Find where the given text appears and provide that cell's center as [x, y] coordinate. 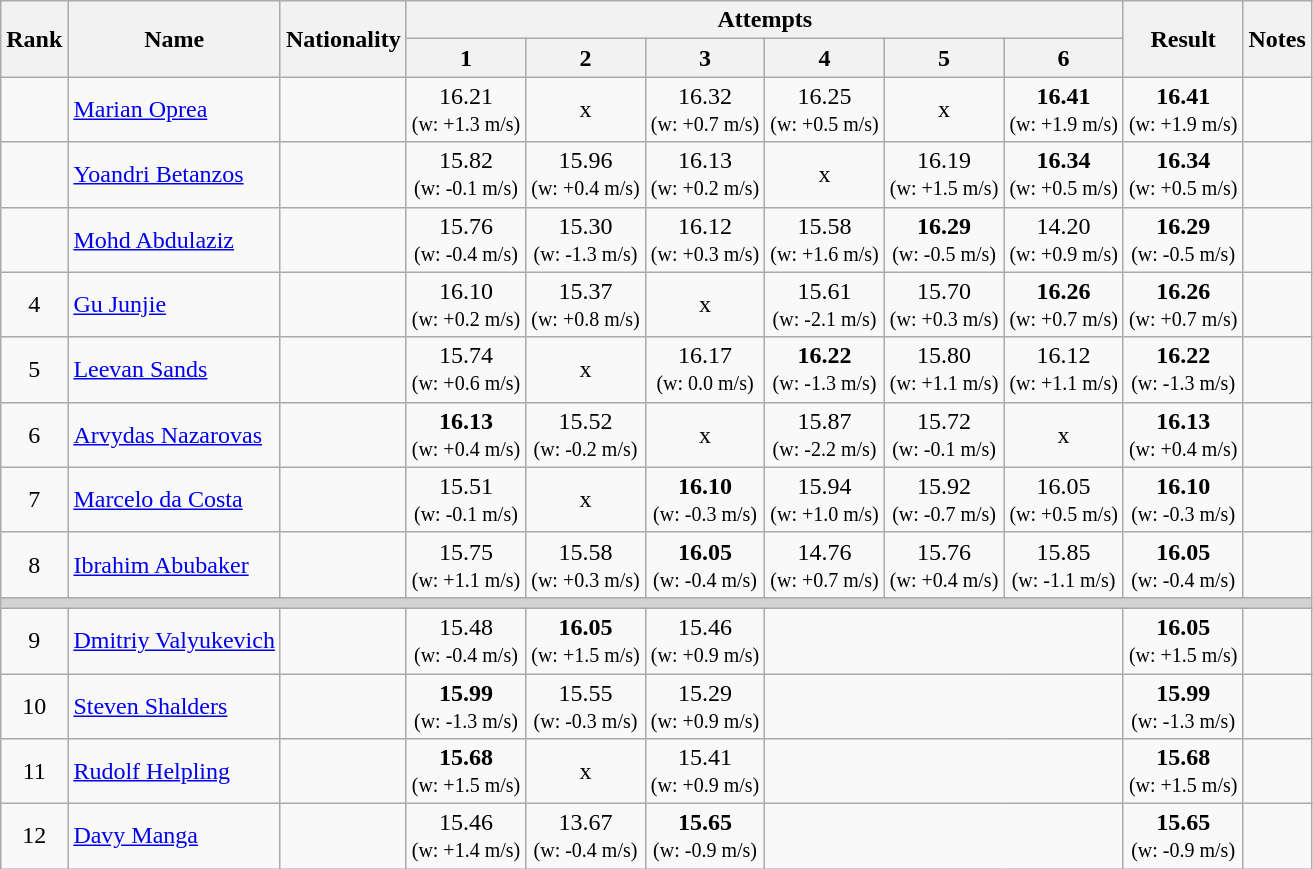
Mohd Abdulaziz [174, 240]
16.29 (w: -0.5 m/s) [1183, 240]
16.26 (w: +0.7 m/s) [1183, 304]
15.76(w: -0.4 m/s) [466, 240]
15.74(w: +0.6 m/s) [466, 370]
15.72(w: -0.1 m/s) [944, 434]
16.17(w: 0.0 m/s) [705, 370]
15.29(w: +0.9 m/s) [705, 706]
15.46(w: +1.4 m/s) [466, 836]
16.12(w: +0.3 m/s) [705, 240]
Leevan Sands [174, 370]
Gu Junjie [174, 304]
16.12(w: +1.1 m/s) [1064, 370]
15.58(w: +0.3 m/s) [586, 564]
11 [34, 772]
16.05(w: +1.5 m/s) [586, 640]
2 [586, 58]
15.99(w: -1.3 m/s) [466, 706]
15.55(w: -0.3 m/s) [586, 706]
16.13 (w: +0.4 m/s) [1183, 434]
16.32(w: +0.7 m/s) [705, 110]
9 [34, 640]
7 [34, 500]
15.65(w: -0.9 m/s) [705, 836]
Result [1183, 39]
15.94(w: +1.0 m/s) [825, 500]
15.51(w: -0.1 m/s) [466, 500]
Nationality [343, 39]
Steven Shalders [174, 706]
16.05(w: +0.5 m/s) [1064, 500]
15.37(w: +0.8 m/s) [586, 304]
1 [466, 58]
16.10(w: +0.2 m/s) [466, 304]
15.80(w: +1.1 m/s) [944, 370]
15.76(w: +0.4 m/s) [944, 564]
Yoandri Betanzos [174, 174]
15.68 (w: +1.5 m/s) [1183, 772]
10 [34, 706]
14.76(w: +0.7 m/s) [825, 564]
Dmitriy Valyukevich [174, 640]
16.13(w: +0.2 m/s) [705, 174]
16.22(w: -1.3 m/s) [825, 370]
16.41(w: +1.9 m/s) [1064, 110]
15.58(w: +1.6 m/s) [825, 240]
Marcelo da Costa [174, 500]
12 [34, 836]
16.10(w: -0.3 m/s) [705, 500]
16.05 (w: +1.5 m/s) [1183, 640]
16.21(w: +1.3 m/s) [466, 110]
Rudolf Helpling [174, 772]
16.25(w: +0.5 m/s) [825, 110]
16.10 (w: -0.3 m/s) [1183, 500]
15.52(w: -0.2 m/s) [586, 434]
15.41(w: +0.9 m/s) [705, 772]
Notes [1277, 39]
15.65 (w: -0.9 m/s) [1183, 836]
15.75(w: +1.1 m/s) [466, 564]
3 [705, 58]
Rank [34, 39]
15.30(w: -1.3 m/s) [586, 240]
15.85(w: -1.1 m/s) [1064, 564]
16.41 (w: +1.9 m/s) [1183, 110]
15.48(w: -0.4 m/s) [466, 640]
14.20(w: +0.9 m/s) [1064, 240]
15.96(w: +0.4 m/s) [586, 174]
16.05(w: -0.4 m/s) [705, 564]
Davy Manga [174, 836]
15.99 (w: -1.3 m/s) [1183, 706]
15.92(w: -0.7 m/s) [944, 500]
Marian Oprea [174, 110]
Arvydas Nazarovas [174, 434]
15.61(w: -2.1 m/s) [825, 304]
16.22 (w: -1.3 m/s) [1183, 370]
13.67(w: -0.4 m/s) [586, 836]
15.46(w: +0.9 m/s) [705, 640]
16.26(w: +0.7 m/s) [1064, 304]
15.68(w: +1.5 m/s) [466, 772]
16.05 (w: -0.4 m/s) [1183, 564]
16.13(w: +0.4 m/s) [466, 434]
16.19(w: +1.5 m/s) [944, 174]
16.34 (w: +0.5 m/s) [1183, 174]
15.70(w: +0.3 m/s) [944, 304]
8 [34, 564]
16.29(w: -0.5 m/s) [944, 240]
Ibrahim Abubaker [174, 564]
15.82(w: -0.1 m/s) [466, 174]
Attempts [764, 20]
15.87(w: -2.2 m/s) [825, 434]
Name [174, 39]
16.34(w: +0.5 m/s) [1064, 174]
